Return the (X, Y) coordinate for the center point of the cell that contains the specified text.  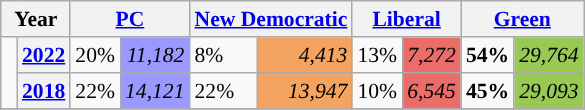
29,764 (548, 55)
13,947 (304, 91)
29,093 (548, 91)
45% (488, 91)
10% (377, 91)
8% (223, 55)
54% (488, 55)
6,545 (432, 91)
4,413 (304, 55)
7,272 (432, 55)
20% (95, 55)
2022 (44, 55)
2018 (44, 91)
13% (377, 55)
14,121 (154, 91)
Year (36, 19)
New Democratic (270, 19)
Green (522, 19)
11,182 (154, 55)
Liberal (406, 19)
PC (130, 19)
